From the cell containing the given text, extract its center point as (x, y) coordinate. 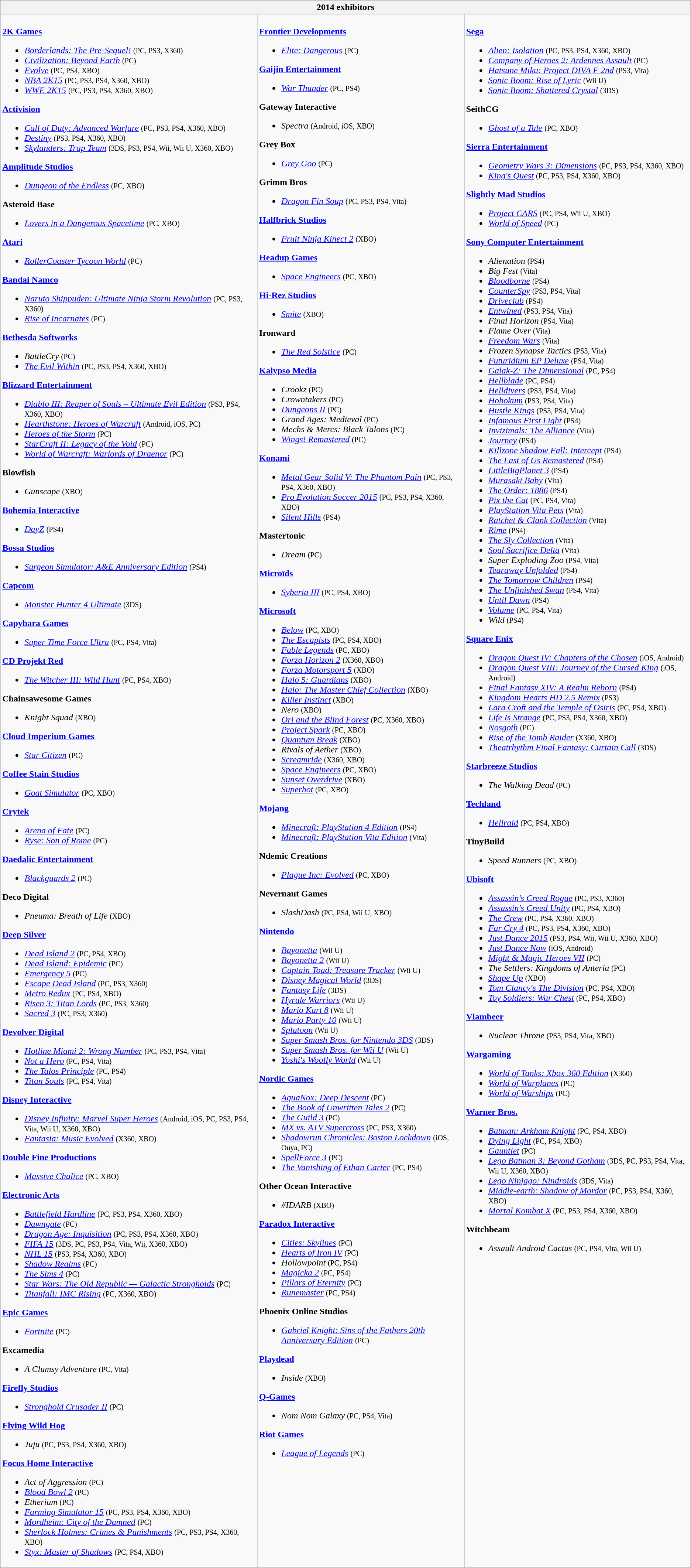
2014 exhibitors (345, 7)
